Provide the [X, Y] coordinate of the cell's center where the given text is located.  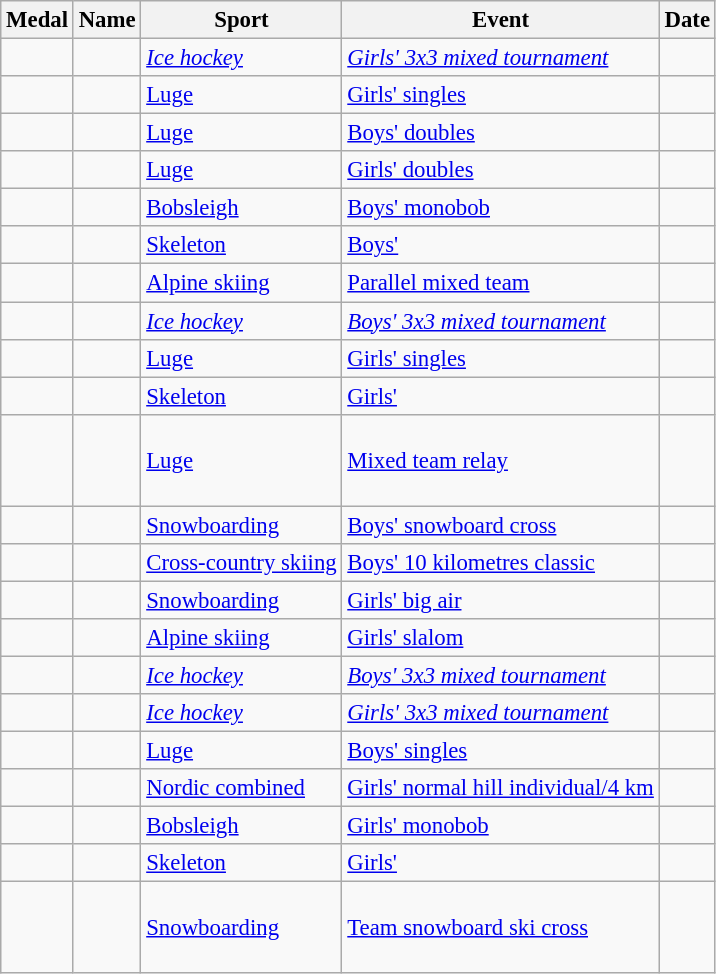
Cross-country skiing [242, 563]
Girls' monobob [500, 826]
Team snowboard ski cross [500, 928]
Girls' normal hill individual/4 km [500, 788]
Event [500, 20]
Boys' singles [500, 751]
Boys' doubles [500, 133]
Boys' [500, 245]
Girls' big air [500, 600]
Nordic combined [242, 788]
Name [107, 20]
Parallel mixed team [500, 283]
Girls' slalom [500, 638]
Girls' doubles [500, 170]
Mixed team relay [500, 460]
Medal [38, 20]
Boys' monobob [500, 208]
Boys' 10 kilometres classic [500, 563]
Sport [242, 20]
Boys' snowboard cross [500, 525]
Date [687, 20]
